Extract the (x, y) coordinate from the center of the cell holding the provided text.  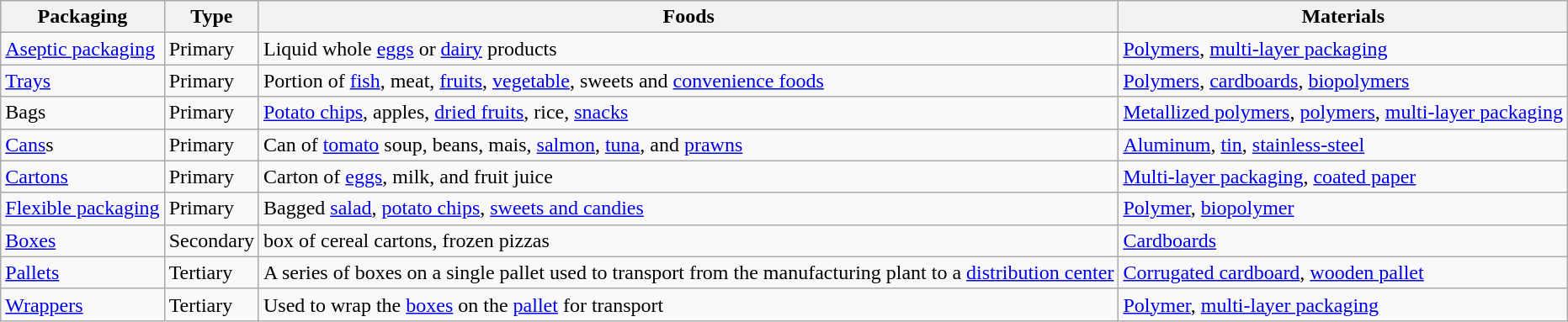
Potato chips, apples, dried fruits, rice, snacks (688, 113)
Type (211, 17)
Can of tomato soup, beans, mais, salmon, tuna, and prawns (688, 145)
Polymer, multi-layer packaging (1343, 304)
Multi-layer packaging, coated paper (1343, 177)
Bagged salad, potato chips, sweets and candies (688, 209)
Aluminum, tin, stainless-steel (1343, 145)
Polymers, multi-layer packaging (1343, 49)
Polymer, biopolymer (1343, 209)
Boxes (82, 240)
Foods (688, 17)
Flexible packaging (82, 209)
Pallets (82, 272)
box of cereal cartons, frozen pizzas (688, 240)
Wrappers (82, 304)
Materials (1343, 17)
Used to wrap the boxes on the pallet for transport (688, 304)
Liquid whole eggs or dairy products (688, 49)
Canss (82, 145)
Corrugated cardboard, wooden pallet (1343, 272)
Cartons (82, 177)
Carton of eggs, milk, and fruit juice (688, 177)
Cardboards (1343, 240)
Portion of fish, meat, fruits, vegetable, sweets and convenience foods (688, 81)
Trays (82, 81)
Metallized polymers, polymers, multi-layer packaging (1343, 113)
Packaging (82, 17)
A series of boxes on a single pallet used to transport from the manufacturing plant to a distribution center (688, 272)
Polymers, cardboards, biopolymers (1343, 81)
Aseptic packaging (82, 49)
Bags (82, 113)
Secondary (211, 240)
